From the cell containing the given text, extract its center point as [x, y] coordinate. 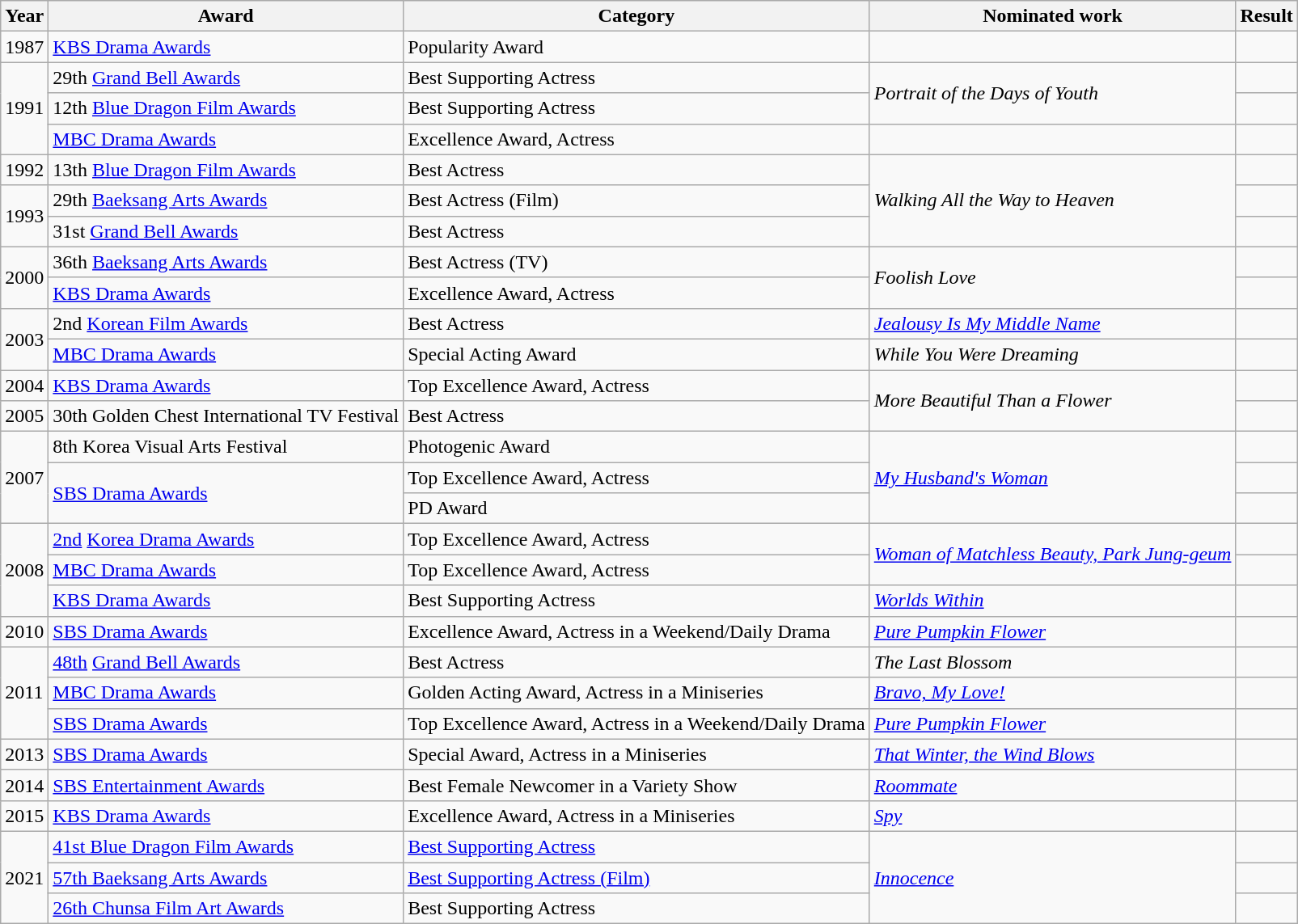
Bravo, My Love! [1053, 693]
Foolish Love [1053, 277]
41st Blue Dragon Film Awards [226, 846]
Best Female Newcomer in a Variety Show [637, 785]
36th Baeksang Arts Awards [226, 262]
Jealousy Is My Middle Name [1053, 323]
13th Blue Dragon Film Awards [226, 170]
2011 [24, 693]
2007 [24, 478]
Spy [1053, 816]
My Husband's Woman [1053, 478]
2014 [24, 785]
30th Golden Chest International TV Festival [226, 416]
2021 [24, 877]
1992 [24, 170]
While You Were Dreaming [1053, 354]
29th Grand Bell Awards [226, 78]
31st Grand Bell Awards [226, 231]
26th Chunsa Film Art Awards [226, 909]
Best Actress (Film) [637, 200]
Worlds Within [1053, 601]
Year [24, 16]
2nd Korean Film Awards [226, 323]
Excellence Award, Actress in a Weekend/Daily Drama [637, 631]
SBS Entertainment Awards [226, 785]
Walking All the Way to Heaven [1053, 200]
Special Acting Award [637, 354]
29th Baeksang Arts Awards [226, 200]
The Last Blossom [1053, 662]
Innocence [1053, 877]
Award [226, 16]
2005 [24, 416]
2000 [24, 277]
Photogenic Award [637, 447]
Special Award, Actress in a Miniseries [637, 754]
That Winter, the Wind Blows [1053, 754]
Category [637, 16]
8th Korea Visual Arts Festival [226, 447]
2010 [24, 631]
2013 [24, 754]
1987 [24, 47]
Excellence Award, Actress in a Miniseries [637, 816]
Roommate [1053, 785]
Portrait of the Days of Youth [1053, 93]
Best Supporting Actress (Film) [637, 877]
Nominated work [1053, 16]
1991 [24, 108]
2004 [24, 386]
2015 [24, 816]
Best Actress (TV) [637, 262]
Golden Acting Award, Actress in a Miniseries [637, 693]
Popularity Award [637, 47]
2008 [24, 570]
Top Excellence Award, Actress in a Weekend/Daily Drama [637, 724]
1993 [24, 216]
12th Blue Dragon Film Awards [226, 108]
2003 [24, 339]
2nd Korea Drama Awards [226, 539]
Woman of Matchless Beauty, Park Jung-geum [1053, 555]
48th Grand Bell Awards [226, 662]
Result [1266, 16]
PD Award [637, 508]
More Beautiful Than a Flower [1053, 401]
57th Baeksang Arts Awards [226, 877]
